Identify which cell holds the provided text, then report its [x, y] central coordinate. 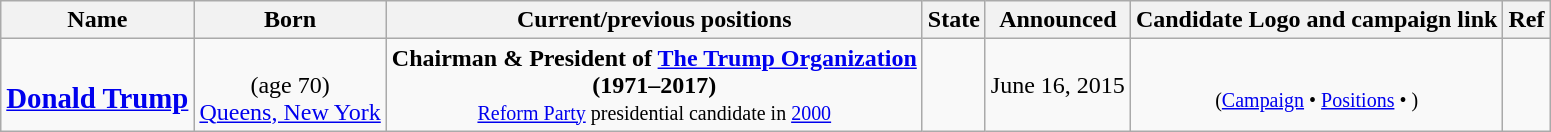
June 16, 2015 [1058, 85]
State [954, 20]
Candidate Logo and campaign link [1316, 20]
Born [290, 20]
Announced [1058, 20]
Chairman & President of The Trump Organization(1971–2017) Reform Party presidential candidate in 2000 [654, 85]
Ref [1526, 20]
Current/previous positions [654, 20]
(age 70)Queens, New York [290, 85]
(Campaign • Positions • ) [1316, 85]
Name [98, 20]
Donald Trump [98, 85]
